Identify which cell holds the provided text, then report its (X, Y) central coordinate. 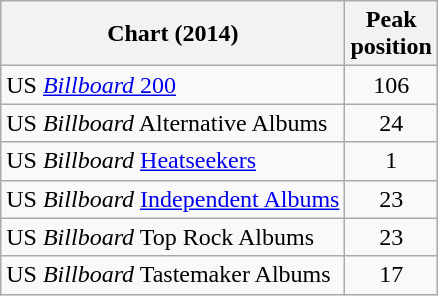
US Billboard Alternative Albums (173, 123)
US Billboard Independent Albums (173, 199)
106 (391, 85)
17 (391, 275)
Peakposition (391, 34)
US Billboard 200 (173, 85)
US Billboard Top Rock Albums (173, 237)
24 (391, 123)
US Billboard Tastemaker Albums (173, 275)
US Billboard Heatseekers (173, 161)
Chart (2014) (173, 34)
1 (391, 161)
